Locate the cell with the specified text and output its (X, Y) center coordinate. 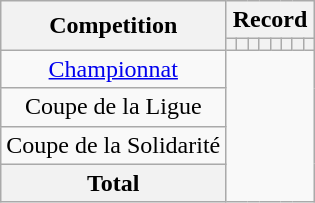
Coupe de la Ligue (114, 107)
Championnat (114, 69)
Total (114, 183)
Coupe de la Solidarité (114, 145)
Competition (114, 26)
Record (270, 20)
